Determine the (x, y) coordinate at the center of the cell enclosing the given text.  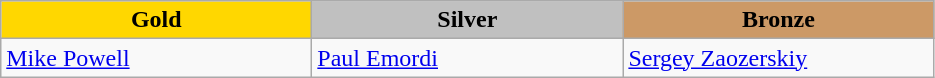
Gold (156, 20)
Paul Emordi (468, 58)
Sergey Zaozerskiy (778, 58)
Mike Powell (156, 58)
Silver (468, 20)
Bronze (778, 20)
